Determine the [X, Y] coordinate at the center of the cell enclosing the given text.  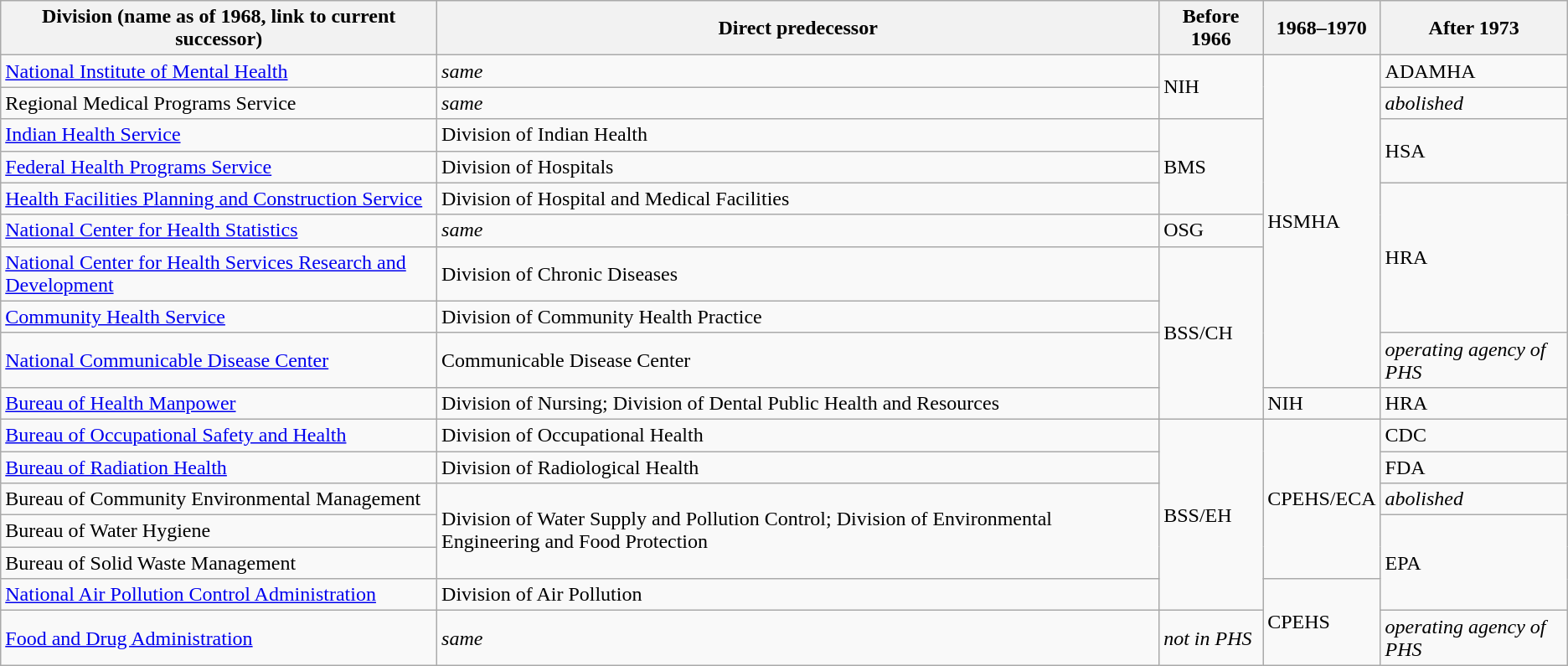
Division of Chronic Diseases [798, 273]
National Communicable Disease Center [219, 360]
Before 1966 [1211, 28]
EPA [1474, 563]
Division of Nursing; Division of Dental Public Health and Resources [798, 403]
Food and Drug Administration [219, 638]
Federal Health Programs Service [219, 167]
CPEHS/ECA [1322, 498]
HSMHA [1322, 221]
Community Health Service [219, 317]
Bureau of Solid Waste Management [219, 563]
Division (name as of 1968, link to current successor) [219, 28]
Division of Hospitals [798, 167]
Division of Air Pollution [798, 595]
Division of Occupational Health [798, 435]
BSS/CH [1211, 333]
not in PHS [1211, 638]
National Air Pollution Control Administration [219, 595]
Division of Hospital and Medical Facilities [798, 199]
Health Facilities Planning and Construction Service [219, 199]
1968–1970 [1322, 28]
BMS [1211, 167]
Communicable Disease Center [798, 360]
Direct predecessor [798, 28]
National Institute of Mental Health [219, 71]
Regional Medical Programs Service [219, 103]
Bureau of Community Environmental Management [219, 499]
National Center for Health Services Research and Development [219, 273]
Division of Indian Health [798, 135]
Bureau of Occupational Safety and Health [219, 435]
OSG [1211, 230]
National Center for Health Statistics [219, 230]
Indian Health Service [219, 135]
BSS/EH [1211, 514]
After 1973 [1474, 28]
Division of Community Health Practice [798, 317]
Bureau of Water Hygiene [219, 531]
Bureau of Radiation Health [219, 467]
FDA [1474, 467]
HSA [1474, 151]
CDC [1474, 435]
Division of Radiological Health [798, 467]
ADAMHA [1474, 71]
CPEHS [1322, 622]
Division of Water Supply and Pollution Control; Division of Environmental Engineering and Food Protection [798, 531]
Bureau of Health Manpower [219, 403]
